Capture the cell that displays the provided text and extract its [x, y] central coordinate. 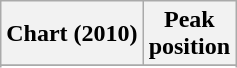
Chart (2010) [72, 34]
Peakposition [189, 34]
